Determine the (X, Y) coordinate at the center of the cell enclosing the given text.  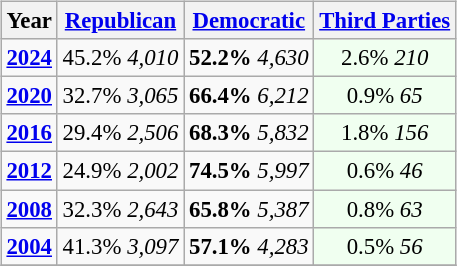
0.6% 46 (385, 171)
52.2% 4,630 (249, 58)
65.8% 5,387 (249, 209)
2020 (29, 96)
2016 (29, 133)
2008 (29, 209)
0.5% 56 (385, 246)
2004 (29, 246)
0.8% 63 (385, 209)
Democratic (249, 21)
2024 (29, 58)
Year (29, 21)
32.3% 2,643 (120, 209)
57.1% 4,283 (249, 246)
32.7% 3,065 (120, 96)
2.6% 210 (385, 58)
45.2% 4,010 (120, 58)
1.8% 156 (385, 133)
0.9% 65 (385, 96)
29.4% 2,506 (120, 133)
68.3% 5,832 (249, 133)
66.4% 6,212 (249, 96)
Third Parties (385, 21)
24.9% 2,002 (120, 171)
41.3% 3,097 (120, 246)
Republican (120, 21)
74.5% 5,997 (249, 171)
2012 (29, 171)
